Scan for the cell matching the given text and deliver its [X, Y] coordinate at center. 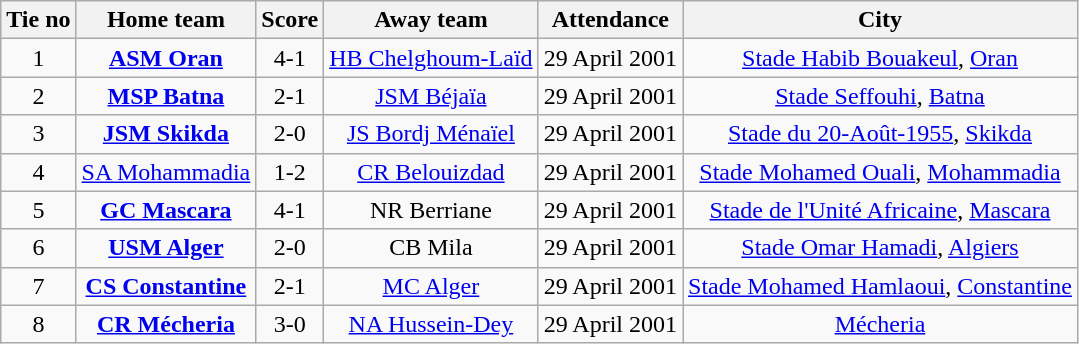
Away team [431, 20]
Stade Seffouhi, Batna [880, 96]
ASM Oran [166, 58]
NA Hussein-Dey [431, 324]
CR Belouizdad [431, 172]
Tie no [38, 20]
Stade Habib Bouakeul, Oran [880, 58]
2 [38, 96]
3-0 [290, 324]
Stade du 20-Août-1955, Skikda [880, 134]
4 [38, 172]
Stade Omar Hamadi, Algiers [880, 248]
1-2 [290, 172]
CS Constantine [166, 286]
City [880, 20]
6 [38, 248]
CB Mila [431, 248]
USM Alger [166, 248]
HB Chelghoum-Laïd [431, 58]
SA Mohammadia [166, 172]
Home team [166, 20]
JSM Béjaïa [431, 96]
Stade Mohamed Hamlaoui, Constantine [880, 286]
Stade Mohamed Ouali, Mohammadia [880, 172]
GC Mascara [166, 210]
3 [38, 134]
8 [38, 324]
Stade de l'Unité Africaine, Mascara [880, 210]
5 [38, 210]
JS Bordj Ménaïel [431, 134]
Score [290, 20]
Mécheria [880, 324]
MSP Batna [166, 96]
7 [38, 286]
CR Mécheria [166, 324]
Attendance [610, 20]
NR Berriane [431, 210]
1 [38, 58]
MC Alger [431, 286]
JSM Skikda [166, 134]
